Identify which cell holds the provided text, then report its [X, Y] central coordinate. 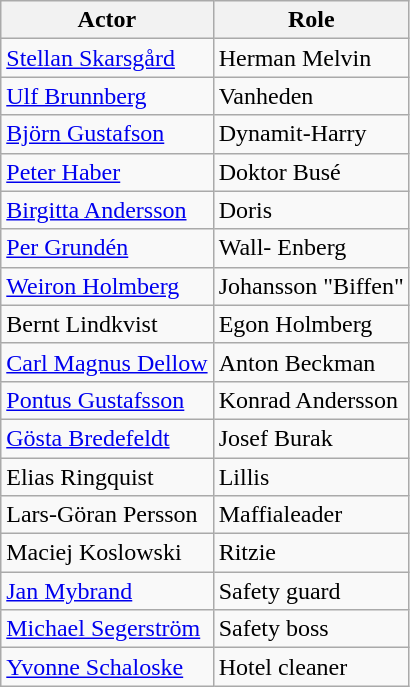
Stellan Skarsgård [107, 58]
Doktor Busé [311, 172]
Ritzie [311, 553]
Josef Burak [311, 438]
Konrad Andersson [311, 400]
Johansson "Biffen" [311, 286]
Role [311, 20]
Ulf Brunnberg [107, 96]
Hotel cleaner [311, 667]
Wall- Enberg [311, 248]
Peter Haber [107, 172]
Bernt Lindkvist [107, 324]
Björn Gustafson [107, 134]
Dynamit-Harry [311, 134]
Lillis [311, 477]
Lars-Göran Persson [107, 515]
Weiron Holmberg [107, 286]
Vanheden [311, 96]
Safety boss [311, 629]
Maffialeader [311, 515]
Safety guard [311, 591]
Elias Ringquist [107, 477]
Gösta Bredefeldt [107, 438]
Egon Holmberg [311, 324]
Maciej Koslowski [107, 553]
Actor [107, 20]
Doris [311, 210]
Anton Beckman [311, 362]
Carl Magnus Dellow [107, 362]
Jan Mybrand [107, 591]
Pontus Gustafsson [107, 400]
Michael Segerström [107, 629]
Per Grundén [107, 248]
Herman Melvin [311, 58]
Yvonne Schaloske [107, 667]
Birgitta Andersson [107, 210]
